Extract the (X, Y) coordinate from the center of the cell holding the provided text.  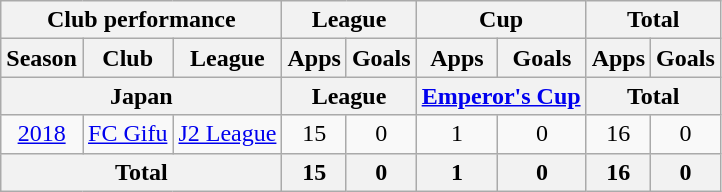
Cup (501, 20)
J2 League (228, 134)
Japan (142, 96)
2018 (42, 134)
Club (127, 58)
FC Gifu (127, 134)
Club performance (142, 20)
Season (42, 58)
Emperor's Cup (501, 96)
